Capture the cell that displays the provided text and extract its [x, y] central coordinate. 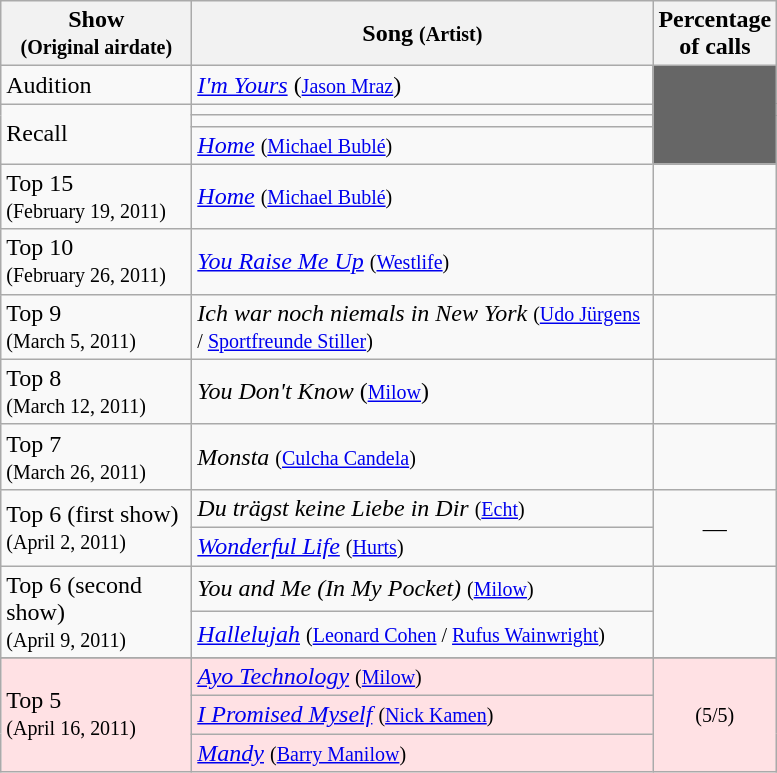
Du trägst keine Liebe in Dir (Echt) [422, 508]
Top 6 (second show)(April 9, 2011) [96, 612]
Hallelujah (Leonard Cohen / Rufus Wainwright) [422, 635]
Audition [96, 85]
Percentage of calls [715, 34]
Ich war noch niemals in New York (Udo Jürgens / Sportfreunde Stiller) [422, 326]
Song (Artist) [422, 34]
Top 8(March 12, 2011) [96, 392]
I Promised Myself (Nick Kamen) [422, 715]
(5/5) [715, 715]
Top 7(March 26, 2011) [96, 456]
Recall [96, 134]
Top 10(February 26, 2011) [96, 262]
Top 15(February 19, 2011) [96, 196]
I'm Yours (Jason Mraz) [422, 85]
Show(Original airdate) [96, 34]
Top 6 (first show)(April 2, 2011) [96, 527]
You and Me (In My Pocket) (Milow) [422, 589]
Ayo Technology (Milow) [422, 677]
You Raise Me Up (Westlife) [422, 262]
Monsta (Culcha Candela) [422, 456]
Wonderful Life (Hurts) [422, 546]
Top 9(March 5, 2011) [96, 326]
Top 5(April 16, 2011) [96, 715]
Mandy (Barry Manilow) [422, 753]
— [715, 527]
You Don't Know (Milow) [422, 392]
